Return [x, y] of the center of cell containing provided text 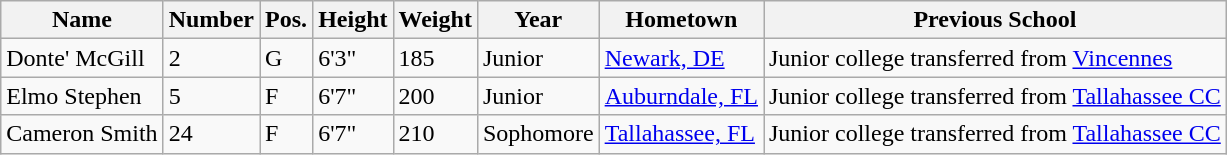
Junior college transferred from Vincennes [996, 58]
Elmo Stephen [82, 96]
Weight [435, 20]
200 [435, 96]
2 [211, 58]
Hometown [681, 20]
Pos. [286, 20]
Sophomore [538, 134]
210 [435, 134]
Cameron Smith [82, 134]
185 [435, 58]
6'3" [353, 58]
Number [211, 20]
5 [211, 96]
Tallahassee, FL [681, 134]
Previous School [996, 20]
Newark, DE [681, 58]
Donte' McGill [82, 58]
Year [538, 20]
24 [211, 134]
Auburndale, FL [681, 96]
G [286, 58]
Height [353, 20]
Name [82, 20]
